Find where the given text appears and provide that cell's center as [x, y] coordinate. 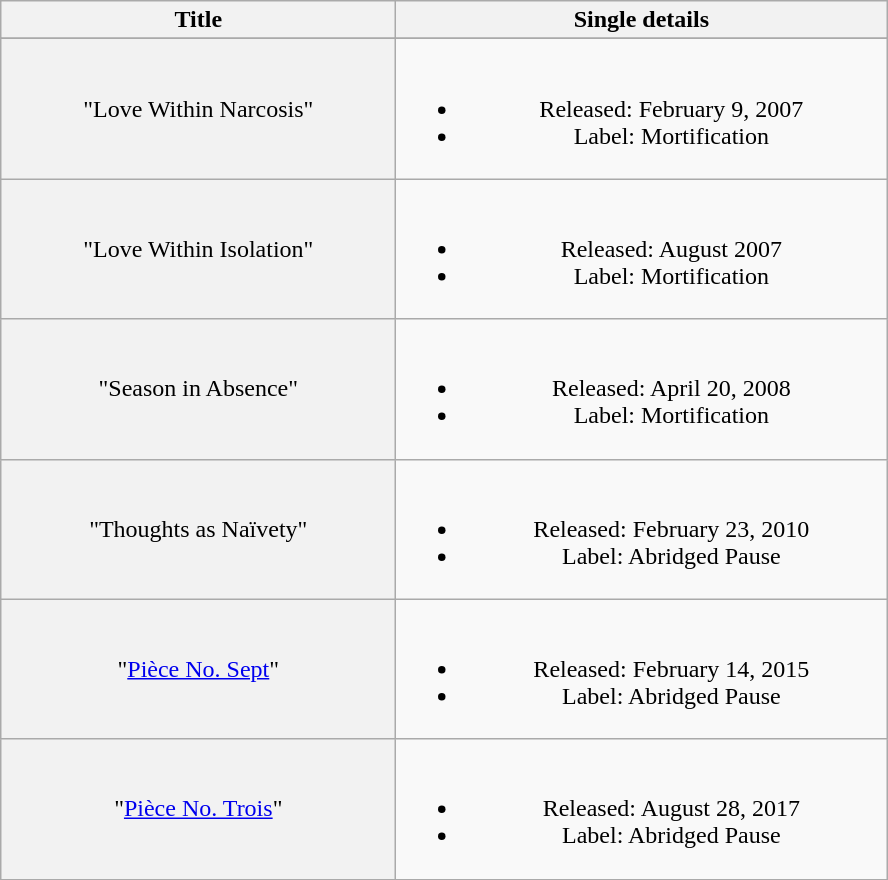
"Love Within Isolation" [198, 249]
Released: August 28, 2017Label: Abridged Pause [642, 809]
Single details [642, 20]
Released: April 20, 2008Label: Mortification [642, 389]
"Season in Absence" [198, 389]
Title [198, 20]
Released: February 23, 2010Label: Abridged Pause [642, 529]
"Thoughts as Naïvety" [198, 529]
"Pièce No. Sept" [198, 669]
Released: August 2007Label: Mortification [642, 249]
Released: February 14, 2015Label: Abridged Pause [642, 669]
"Pièce No. Trois" [198, 809]
Released: February 9, 2007Label: Mortification [642, 109]
"Love Within Narcosis" [198, 109]
